Detect which cell encompasses the target text, then output its [X, Y] center coordinate. 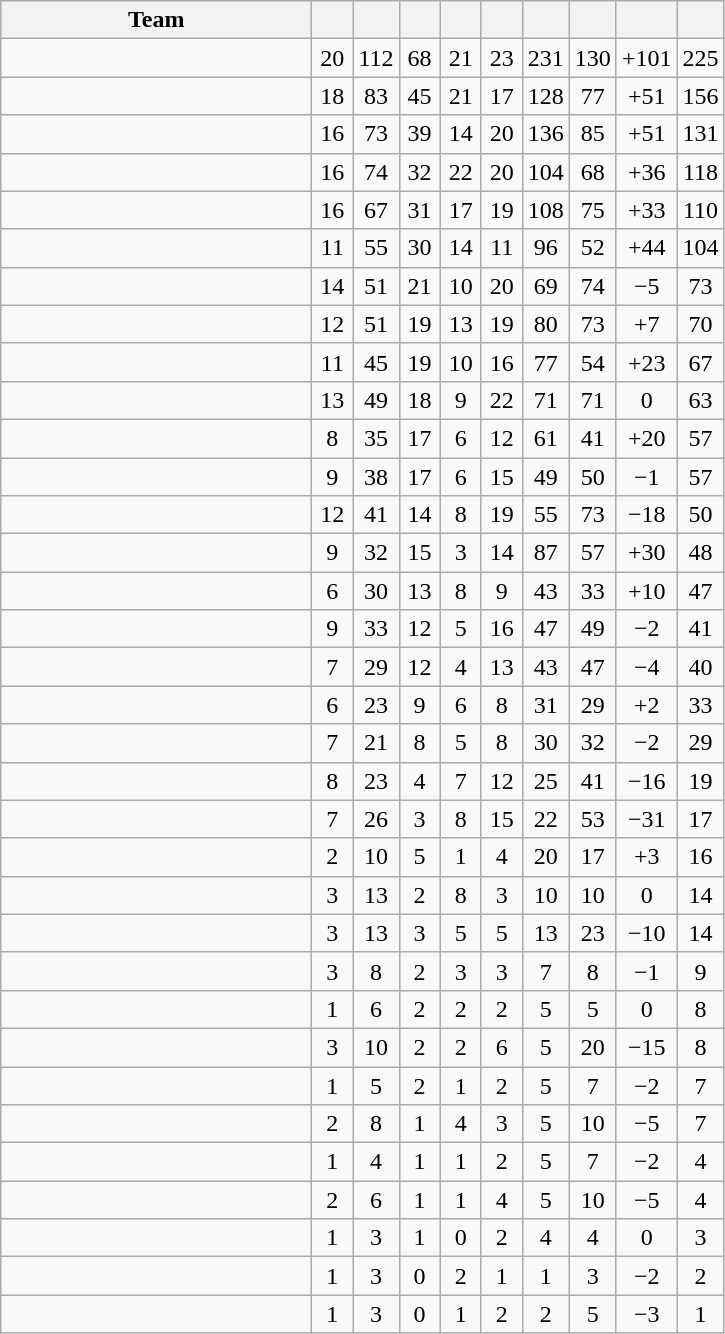
63 [700, 400]
85 [592, 134]
+30 [646, 553]
+101 [646, 58]
110 [700, 210]
−18 [646, 515]
54 [592, 362]
+3 [646, 857]
+2 [646, 705]
69 [546, 286]
225 [700, 58]
38 [376, 477]
48 [700, 553]
+33 [646, 210]
+10 [646, 591]
26 [376, 819]
53 [592, 819]
83 [376, 96]
70 [700, 324]
128 [546, 96]
−15 [646, 1047]
−16 [646, 781]
−31 [646, 819]
80 [546, 324]
25 [546, 781]
87 [546, 553]
75 [592, 210]
+20 [646, 438]
39 [420, 134]
61 [546, 438]
+44 [646, 248]
−3 [646, 1314]
+7 [646, 324]
+36 [646, 172]
−4 [646, 667]
108 [546, 210]
−10 [646, 933]
35 [376, 438]
130 [592, 58]
52 [592, 248]
156 [700, 96]
+23 [646, 362]
96 [546, 248]
131 [700, 134]
136 [546, 134]
Team [156, 20]
231 [546, 58]
40 [700, 667]
112 [376, 58]
118 [700, 172]
